Capture the cell that displays the provided text and extract its (X, Y) central coordinate. 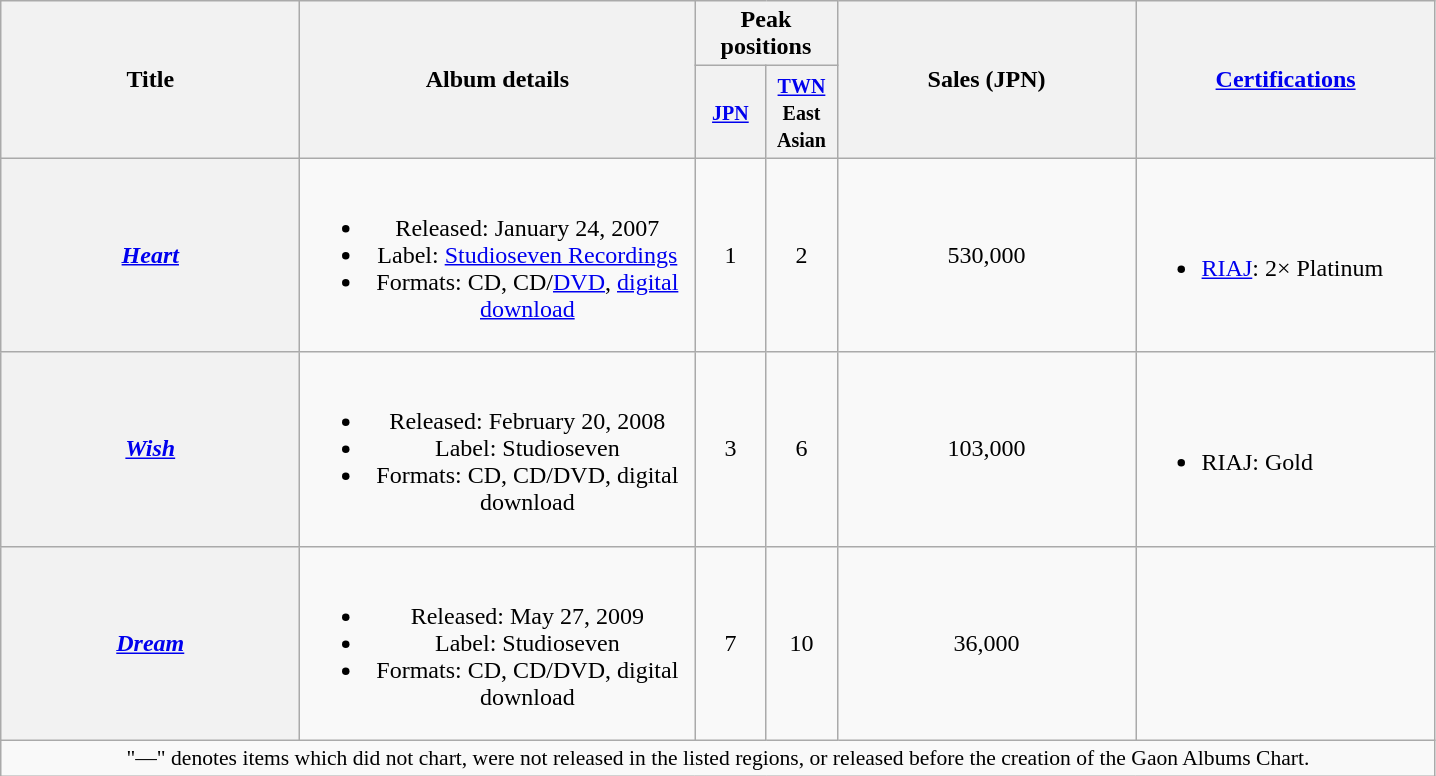
1 (730, 255)
Title (150, 80)
Certifications (1286, 80)
Released: May 27, 2009 Label: StudiosevenFormats: CD, CD/DVD, digital download (498, 643)
"—" denotes items which did not chart, were not released in the listed regions, or released before the creation of the Gaon Albums Chart. (718, 758)
Heart (150, 255)
3 (730, 449)
Wish (150, 449)
Dream (150, 643)
7 (730, 643)
2 (802, 255)
Released: January 24, 2007 Label: Studioseven RecordingsFormats: CD, CD/DVD, digital download (498, 255)
JPN (730, 112)
Released: February 20, 2008 Label: StudiosevenFormats: CD, CD/DVD, digital download (498, 449)
36,000 (986, 643)
Sales (JPN) (986, 80)
RIAJ: 2× Platinum (1286, 255)
10 (802, 643)
Peak positions (766, 34)
TWN East Asian (802, 112)
530,000 (986, 255)
6 (802, 449)
103,000 (986, 449)
Album details (498, 80)
RIAJ: Gold (1286, 449)
